Scan for the cell matching the given text and deliver its (X, Y) coordinate at center. 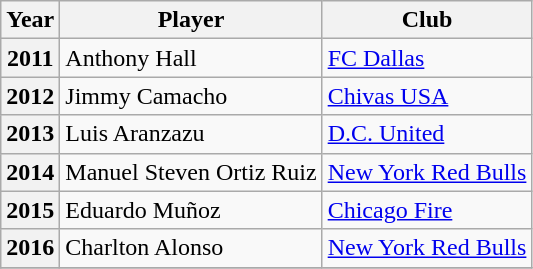
Luis Aranzazu (191, 134)
Manuel Steven Ortiz Ruiz (191, 172)
Charlton Alonso (191, 248)
Club (427, 20)
FC Dallas (427, 58)
Anthony Hall (191, 58)
Chivas USA (427, 96)
Eduardo Muñoz (191, 210)
2015 (30, 210)
Player (191, 20)
Year (30, 20)
2016 (30, 248)
2011 (30, 58)
2013 (30, 134)
Jimmy Camacho (191, 96)
2014 (30, 172)
Chicago Fire (427, 210)
2012 (30, 96)
D.C. United (427, 134)
